Pinpoint the cell where the given text exists, returning its (x, y) midpoint coordinate. 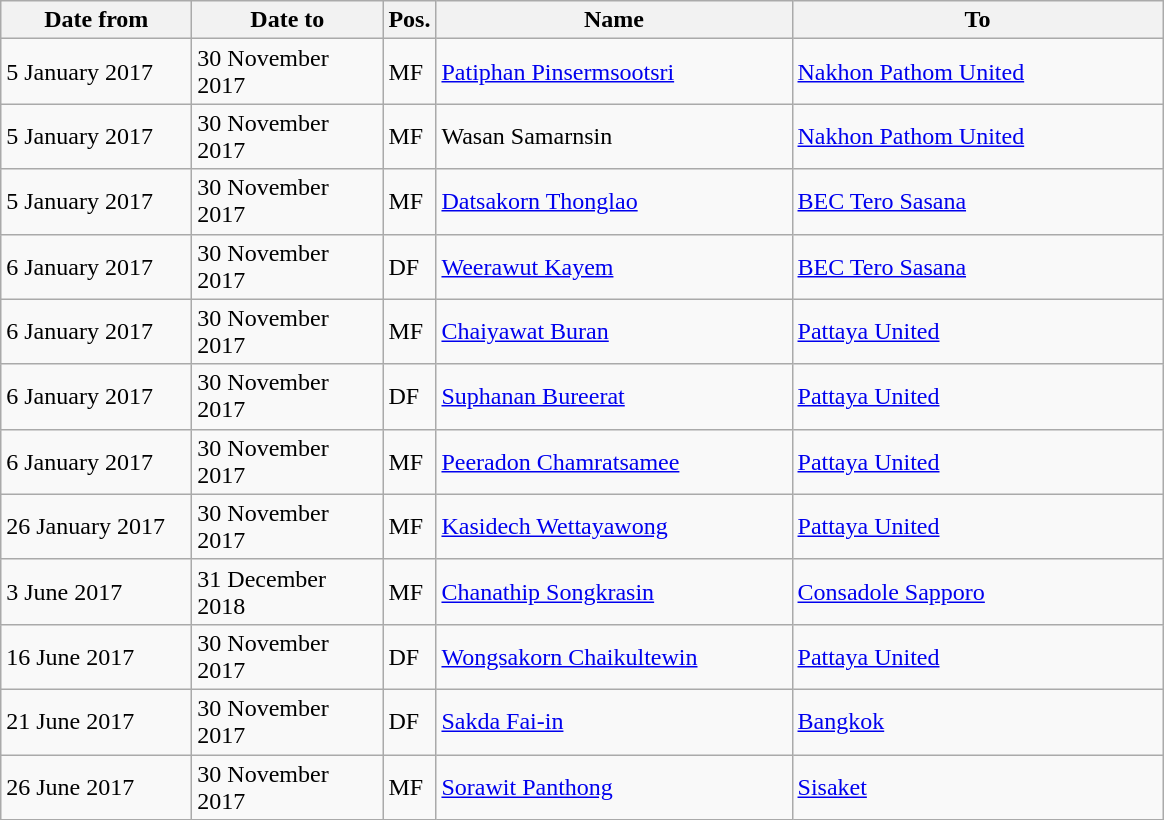
Wasan Samarnsin (614, 136)
Peeradon Chamratsamee (614, 462)
Bangkok (978, 722)
Suphanan Bureerat (614, 396)
Date to (288, 20)
Chanathip Songkrasin (614, 592)
Name (614, 20)
To (978, 20)
Patiphan Pinsermsootsri (614, 72)
Datsakorn Thonglao (614, 202)
Sorawit Panthong (614, 786)
Date from (96, 20)
Sakda Fai-in (614, 722)
Sisaket (978, 786)
26 January 2017 (96, 526)
Pos. (410, 20)
Weerawut Kayem (614, 266)
16 June 2017 (96, 656)
Wongsakorn Chaikultewin (614, 656)
Chaiyawat Buran (614, 332)
31 December 2018 (288, 592)
3 June 2017 (96, 592)
26 June 2017 (96, 786)
Kasidech Wettayawong (614, 526)
Consadole Sapporo (978, 592)
21 June 2017 (96, 722)
